Output the (X, Y) coordinate of the center of the cell containing the given text.  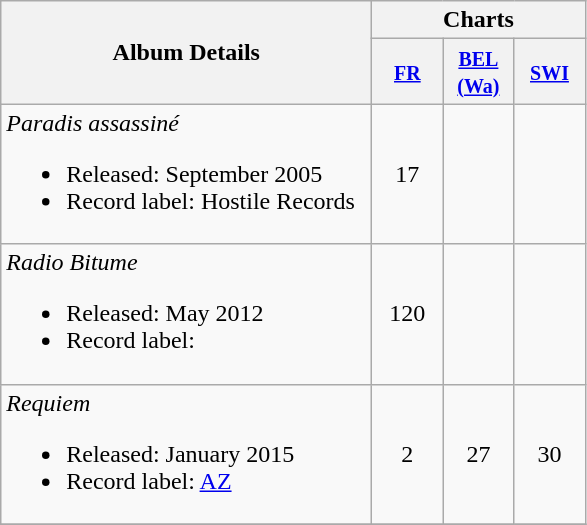
Charts (478, 20)
Paradis assassinéReleased: September 2005Record label: Hostile Records (186, 174)
27 (478, 454)
FR (408, 72)
17 (408, 174)
RequiemReleased: January 2015Record label: AZ (186, 454)
120 (408, 314)
SWI (550, 72)
Album Details (186, 52)
Radio BitumeReleased: May 2012Record label: (186, 314)
2 (408, 454)
BEL (Wa) (478, 72)
30 (550, 454)
